Determine the [X, Y] coordinate at the center of the cell enclosing the given text.  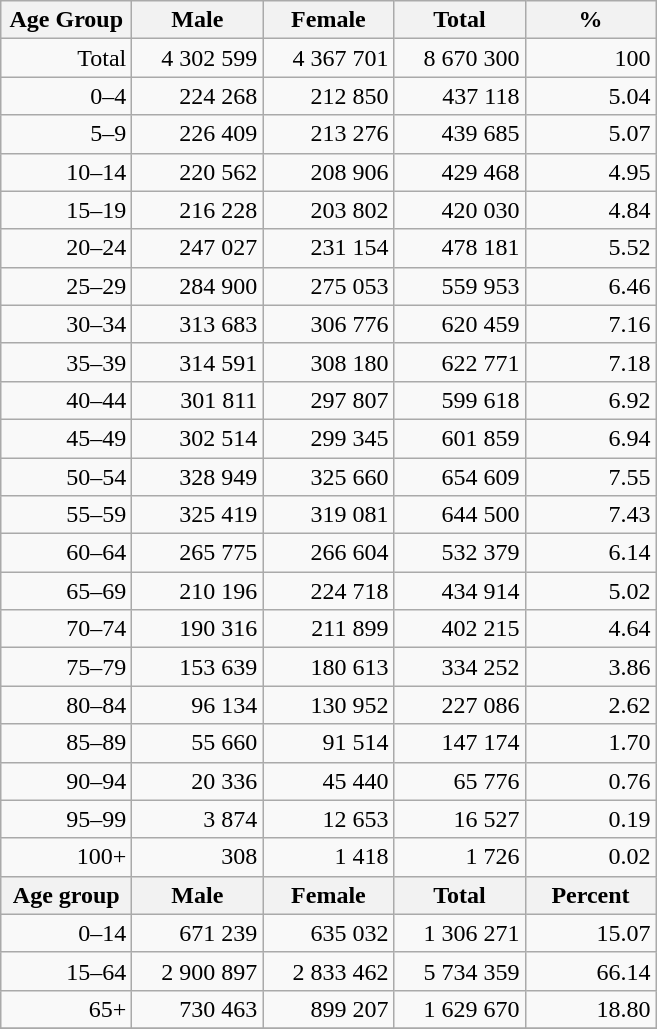
91 514 [328, 743]
220 562 [198, 172]
Age group [66, 895]
45–49 [66, 438]
95–99 [66, 819]
0–4 [66, 96]
635 032 [328, 933]
275 053 [328, 286]
224 718 [328, 591]
55–59 [66, 515]
620 459 [460, 324]
1 629 670 [460, 1009]
3 874 [198, 819]
96 134 [198, 705]
55 660 [198, 743]
5.02 [590, 591]
20–24 [66, 248]
100 [590, 58]
15–64 [66, 971]
5.04 [590, 96]
314 591 [198, 362]
0.19 [590, 819]
% [590, 20]
5.07 [590, 134]
153 639 [198, 667]
0.02 [590, 857]
284 900 [198, 286]
6.92 [590, 400]
302 514 [198, 438]
15.07 [590, 933]
2 833 462 [328, 971]
227 086 [460, 705]
265 775 [198, 553]
308 180 [328, 362]
599 618 [460, 400]
671 239 [198, 933]
6.46 [590, 286]
90–94 [66, 781]
402 215 [460, 629]
325 660 [328, 477]
70–74 [66, 629]
325 419 [198, 515]
4 367 701 [328, 58]
1 726 [460, 857]
85–89 [66, 743]
18.80 [590, 1009]
3.86 [590, 667]
15–19 [66, 210]
75–79 [66, 667]
65+ [66, 1009]
224 268 [198, 96]
50–54 [66, 477]
130 952 [328, 705]
5 734 359 [460, 971]
Age Group [66, 20]
45 440 [328, 781]
437 118 [460, 96]
420 030 [460, 210]
4.95 [590, 172]
601 859 [460, 438]
532 379 [460, 553]
213 276 [328, 134]
429 468 [460, 172]
2.62 [590, 705]
60–64 [66, 553]
6.14 [590, 553]
730 463 [198, 1009]
80–84 [66, 705]
212 850 [328, 96]
559 953 [460, 286]
7.55 [590, 477]
297 807 [328, 400]
1.70 [590, 743]
306 776 [328, 324]
7.16 [590, 324]
66.14 [590, 971]
4.84 [590, 210]
4.64 [590, 629]
4 302 599 [198, 58]
147 174 [460, 743]
266 604 [328, 553]
7.18 [590, 362]
0–14 [66, 933]
7.43 [590, 515]
40–44 [66, 400]
1 306 271 [460, 933]
10–14 [66, 172]
247 027 [198, 248]
328 949 [198, 477]
654 609 [460, 477]
216 228 [198, 210]
299 345 [328, 438]
2 900 897 [198, 971]
0.76 [590, 781]
180 613 [328, 667]
434 914 [460, 591]
25–29 [66, 286]
30–34 [66, 324]
100+ [66, 857]
190 316 [198, 629]
211 899 [328, 629]
8 670 300 [460, 58]
65–69 [66, 591]
203 802 [328, 210]
35–39 [66, 362]
899 207 [328, 1009]
6.94 [590, 438]
5–9 [66, 134]
301 811 [198, 400]
1 418 [328, 857]
313 683 [198, 324]
231 154 [328, 248]
16 527 [460, 819]
Percent [590, 895]
319 081 [328, 515]
12 653 [328, 819]
208 906 [328, 172]
334 252 [460, 667]
226 409 [198, 134]
20 336 [198, 781]
439 685 [460, 134]
5.52 [590, 248]
65 776 [460, 781]
210 196 [198, 591]
622 771 [460, 362]
308 [198, 857]
644 500 [460, 515]
478 181 [460, 248]
